Determine the (X, Y) coordinate at the center of the cell enclosing the given text.  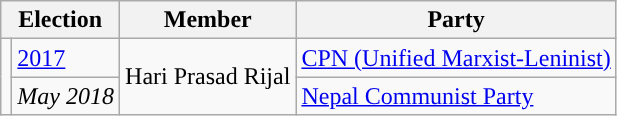
CPN (Unified Marxist-Leninist) (456, 58)
Nepal Communist Party (456, 96)
Member (208, 20)
May 2018 (66, 96)
Party (456, 20)
Election (60, 20)
2017 (66, 58)
Hari Prasad Rijal (208, 77)
